Determine the [x, y] coordinate at the center of the cell enclosing the given text.  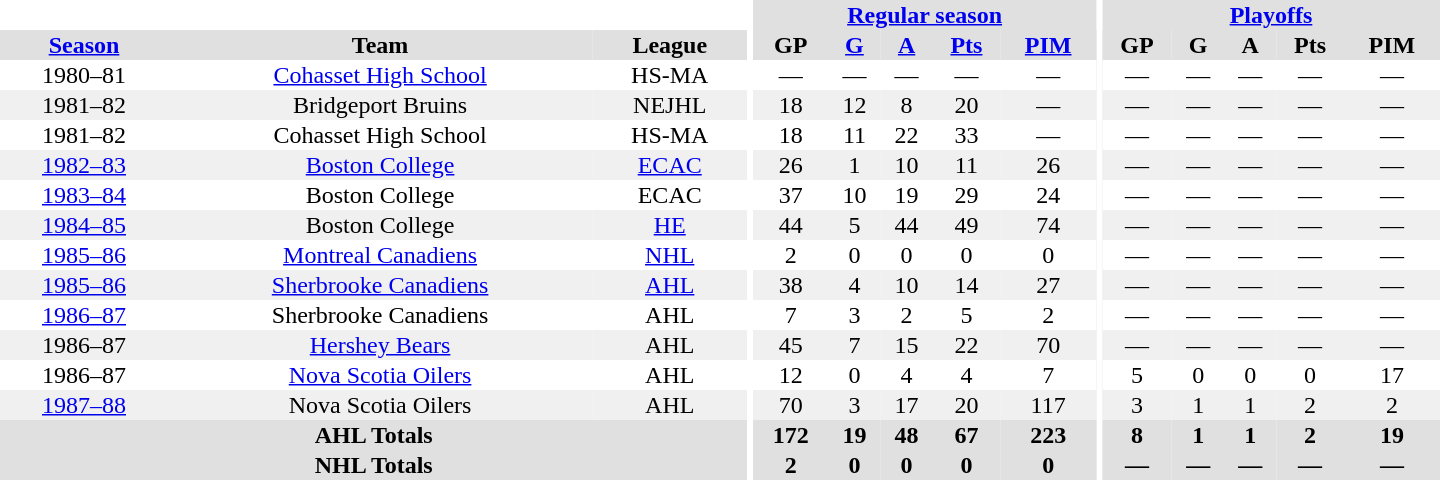
NHL Totals [374, 465]
AHL Totals [374, 435]
HE [670, 225]
Playoffs [1271, 15]
45 [790, 345]
172 [790, 435]
67 [967, 435]
1987–88 [84, 405]
Hershey Bears [380, 345]
Montreal Canadiens [380, 255]
15 [907, 345]
49 [967, 225]
117 [1048, 405]
24 [1048, 195]
14 [967, 285]
27 [1048, 285]
1982–83 [84, 165]
38 [790, 285]
29 [967, 195]
1980–81 [84, 75]
1984–85 [84, 225]
Season [84, 45]
223 [1048, 435]
Regular season [924, 15]
1983–84 [84, 195]
League [670, 45]
33 [967, 135]
74 [1048, 225]
NEJHL [670, 105]
Team [380, 45]
NHL [670, 255]
Bridgeport Bruins [380, 105]
48 [907, 435]
37 [790, 195]
